Capture the cell that displays the provided text and extract its (x, y) central coordinate. 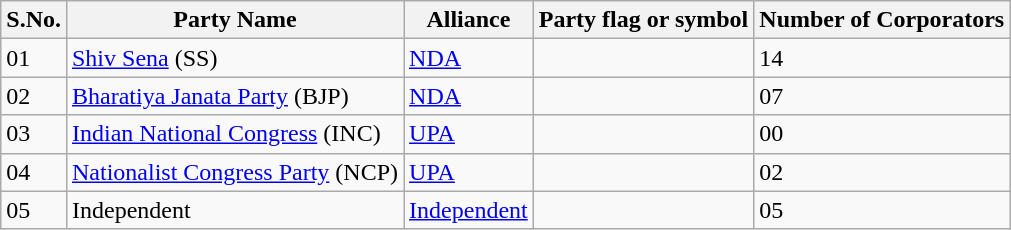
04 (34, 172)
Alliance (469, 20)
00 (882, 134)
Indian National Congress (INC) (234, 134)
Shiv Sena (SS) (234, 58)
Bharatiya Janata Party (BJP) (234, 96)
03 (34, 134)
Party flag or symbol (644, 20)
Number of Corporators (882, 20)
07 (882, 96)
S.No. (34, 20)
14 (882, 58)
01 (34, 58)
Nationalist Congress Party (NCP) (234, 172)
Party Name (234, 20)
